Scan for the cell matching the given text and deliver its (X, Y) coordinate at center. 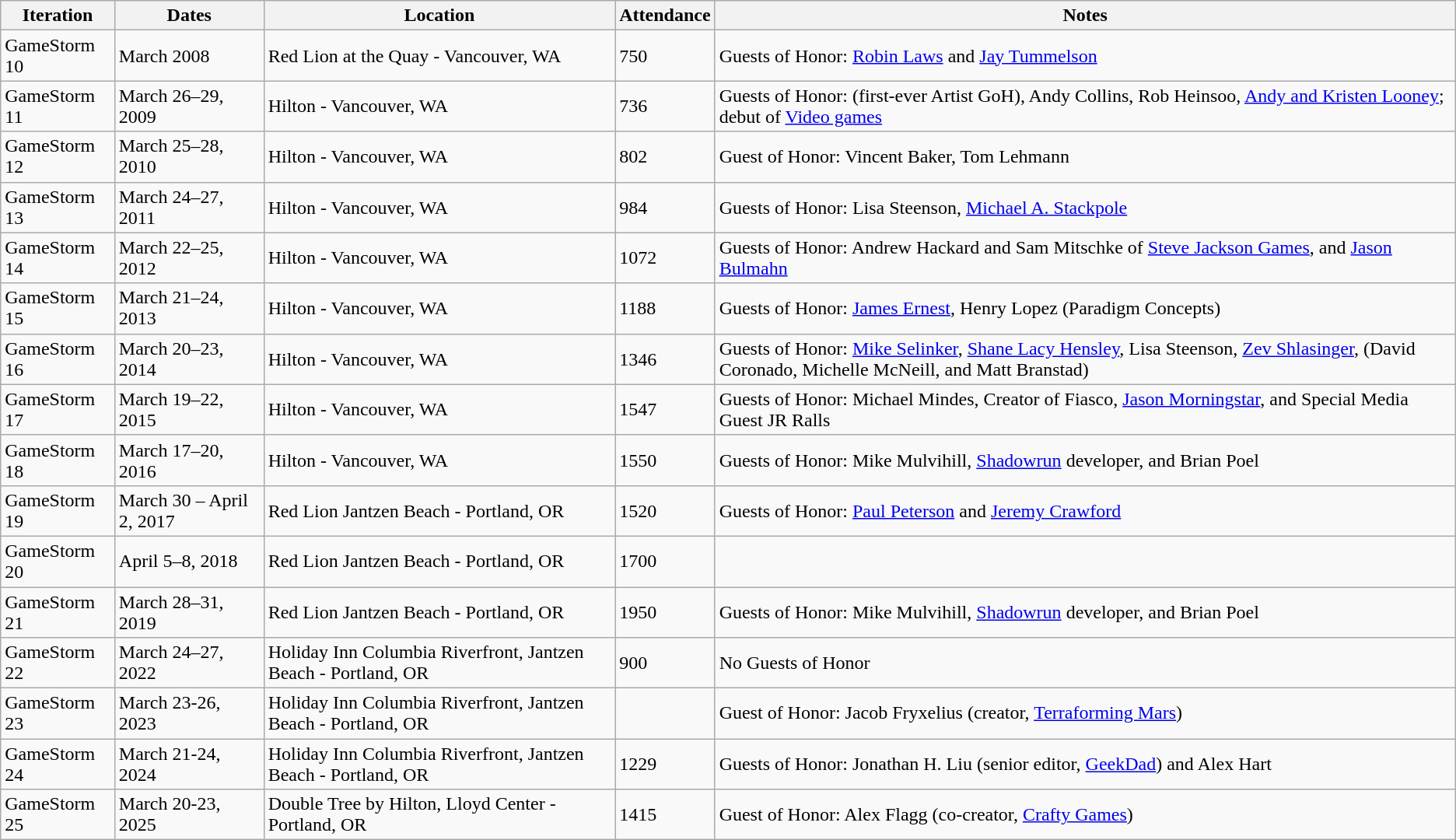
1415 (665, 815)
March 26–29, 2009 (189, 106)
March 19–22, 2015 (189, 409)
1547 (665, 409)
GameStorm 25 (58, 815)
1072 (665, 258)
1346 (665, 359)
March 17–20, 2016 (189, 460)
Guests of Honor: (first-ever Artist GoH), Andy Collins, Rob Heinsoo, Andy and Kristen Looney; debut of Video games (1085, 106)
Guests of Honor: Mike Selinker, Shane Lacy Hensley, Lisa Steenson, Zev Shlasinger, (David Coronado, Michelle McNeill, and Matt Branstad) (1085, 359)
984 (665, 207)
1520 (665, 510)
Guest of Honor: Jacob Fryxelius (creator, Terraforming Mars) (1085, 714)
Guests of Honor: Paul Peterson and Jeremy Crawford (1085, 510)
Guests of Honor: Jonathan H. Liu (senior editor, GeekDad) and Alex Hart (1085, 764)
No Guests of Honor (1085, 663)
Guests of Honor: James Ernest, Henry Lopez (Paradigm Concepts) (1085, 308)
GameStorm 13 (58, 207)
Guests of Honor: Robin Laws and Jay Tummelson (1085, 56)
802 (665, 157)
900 (665, 663)
March 22–25, 2012 (189, 258)
GameStorm 10 (58, 56)
1550 (665, 460)
March 21–24, 2013 (189, 308)
Guest of Honor: Alex Flagg (co-creator, Crafty Games) (1085, 815)
GameStorm 23 (58, 714)
March 21-24, 2024 (189, 764)
1188 (665, 308)
Notes (1085, 16)
GameStorm 19 (58, 510)
March 30 – April 2, 2017 (189, 510)
Attendance (665, 16)
1229 (665, 764)
March 28–31, 2019 (189, 611)
GameStorm 15 (58, 308)
March 2008 (189, 56)
GameStorm 21 (58, 611)
Location (439, 16)
March 20-23, 2025 (189, 815)
GameStorm 18 (58, 460)
GameStorm 11 (58, 106)
736 (665, 106)
GameStorm 24 (58, 764)
GameStorm 17 (58, 409)
Guest of Honor: Vincent Baker, Tom Lehmann (1085, 157)
Red Lion at the Quay - Vancouver, WA (439, 56)
March 25–28, 2010 (189, 157)
March 24–27, 2011 (189, 207)
Guests of Honor: Lisa Steenson, Michael A. Stackpole (1085, 207)
GameStorm 12 (58, 157)
GameStorm 14 (58, 258)
GameStorm 20 (58, 562)
Guests of Honor: Andrew Hackard and Sam Mitschke of Steve Jackson Games, and Jason Bulmahn (1085, 258)
March 24–27, 2022 (189, 663)
GameStorm 16 (58, 359)
March 23-26, 2023 (189, 714)
1950 (665, 611)
GameStorm 22 (58, 663)
Dates (189, 16)
Double Tree by Hilton, Lloyd Center - Portland, OR (439, 815)
March 20–23, 2014 (189, 359)
April 5–8, 2018 (189, 562)
Guests of Honor: Michael Mindes, Creator of Fiasco, Jason Morningstar, and Special Media Guest JR Ralls (1085, 409)
Iteration (58, 16)
750 (665, 56)
1700 (665, 562)
